Return the [X, Y] coordinate for the center point of the cell that contains the specified text.  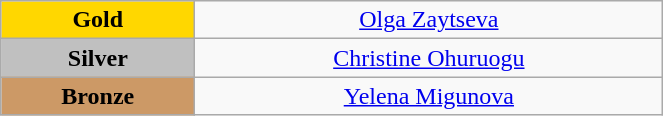
Bronze [98, 96]
Silver [98, 58]
Christine Ohuruogu [429, 58]
Yelena Migunova [429, 96]
Olga Zaytseva [429, 20]
Gold [98, 20]
